Pinpoint the cell where the given text exists, returning its (x, y) midpoint coordinate. 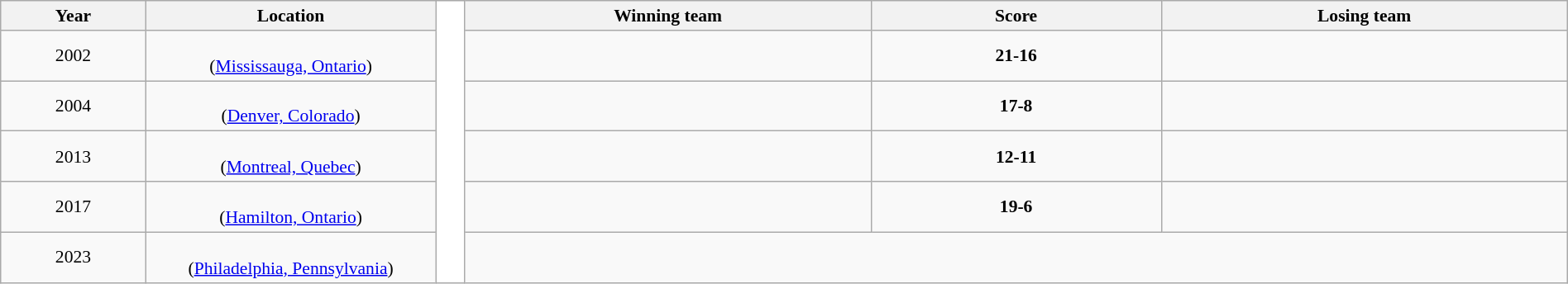
Year (73, 16)
(Philadelphia, Pennsylvania) (291, 258)
2004 (73, 106)
(Montreal, Quebec) (291, 157)
(Denver, Colorado) (291, 106)
(Hamilton, Ontario) (291, 206)
Location (291, 16)
(Mississauga, Ontario) (291, 56)
21-16 (1016, 56)
17-8 (1016, 106)
Losing team (1365, 16)
2017 (73, 206)
Score (1016, 16)
12-11 (1016, 157)
2002 (73, 56)
Winning team (668, 16)
19-6 (1016, 206)
2023 (73, 258)
2013 (73, 157)
